Detect which cell encompasses the target text, then output its [X, Y] center coordinate. 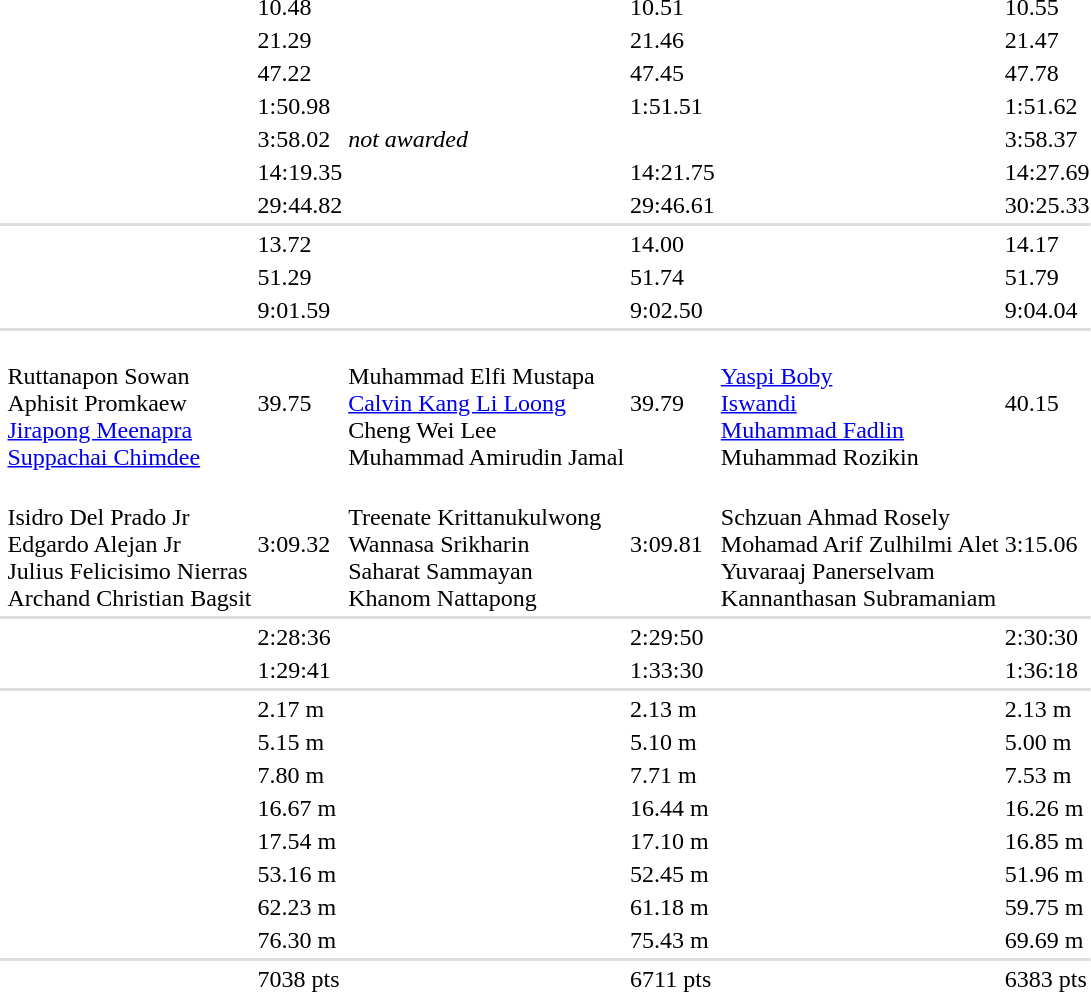
69.69 m [1047, 940]
1:50.98 [300, 106]
Isidro Del Prado JrEdgardo Alejan JrJulius Felicisimo NierrasArchand Christian Bagsit [130, 544]
21.47 [1047, 40]
14.17 [1047, 244]
61.18 m [673, 907]
not awarded [486, 139]
7.71 m [673, 775]
17.10 m [673, 841]
3:58.37 [1047, 139]
2:30:30 [1047, 637]
14:21.75 [673, 172]
40.15 [1047, 403]
16.85 m [1047, 841]
3:09.81 [673, 544]
51.96 m [1047, 874]
2.17 m [300, 709]
Yaspi BobyIswandiMuhammad FadlinMuhammad Rozikin [860, 403]
1:33:30 [673, 670]
52.45 m [673, 874]
1:51.51 [673, 106]
75.43 m [673, 940]
16.67 m [300, 808]
Schzuan Ahmad RoselyMohamad Arif Zulhilmi AletYuvaraaj PanerselvamKannanthasan Subramaniam [860, 544]
3:09.32 [300, 544]
47.78 [1047, 73]
53.16 m [300, 874]
Muhammad Elfi Mustapa Calvin Kang Li LoongCheng Wei LeeMuhammad Amirudin Jamal [486, 403]
1:36:18 [1047, 670]
9:02.50 [673, 310]
Ruttanapon SowanAphisit PromkaewJirapong MeenapraSuppachai Chimdee [130, 403]
5.15 m [300, 742]
14.00 [673, 244]
62.23 m [300, 907]
13.72 [300, 244]
51.74 [673, 277]
2:28:36 [300, 637]
14:19.35 [300, 172]
21.46 [673, 40]
47.45 [673, 73]
9:04.04 [1047, 310]
1:51.62 [1047, 106]
3:58.02 [300, 139]
30:25.33 [1047, 205]
7.80 m [300, 775]
51.79 [1047, 277]
5.10 m [673, 742]
59.75 m [1047, 907]
76.30 m [300, 940]
Treenate KrittanukulwongWannasa SrikharinSaharat SammayanKhanom Nattapong [486, 544]
7.53 m [1047, 775]
16.26 m [1047, 808]
2:29:50 [673, 637]
17.54 m [300, 841]
39.79 [673, 403]
1:29:41 [300, 670]
5.00 m [1047, 742]
47.22 [300, 73]
29:44.82 [300, 205]
39.75 [300, 403]
14:27.69 [1047, 172]
3:15.06 [1047, 544]
51.29 [300, 277]
16.44 m [673, 808]
21.29 [300, 40]
9:01.59 [300, 310]
29:46.61 [673, 205]
